Scan for the cell matching the given text and deliver its (X, Y) coordinate at center. 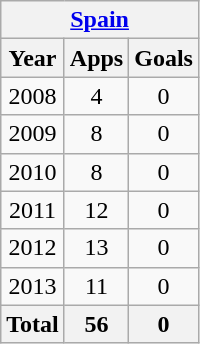
Total (33, 324)
12 (96, 210)
Apps (96, 58)
Year (33, 58)
2013 (33, 286)
2012 (33, 248)
4 (96, 96)
13 (96, 248)
Goals (164, 58)
2011 (33, 210)
2008 (33, 96)
11 (96, 286)
Spain (100, 20)
2009 (33, 134)
56 (96, 324)
2010 (33, 172)
